For the text-containing cell, return its midpoint in [X, Y] coordinate format. 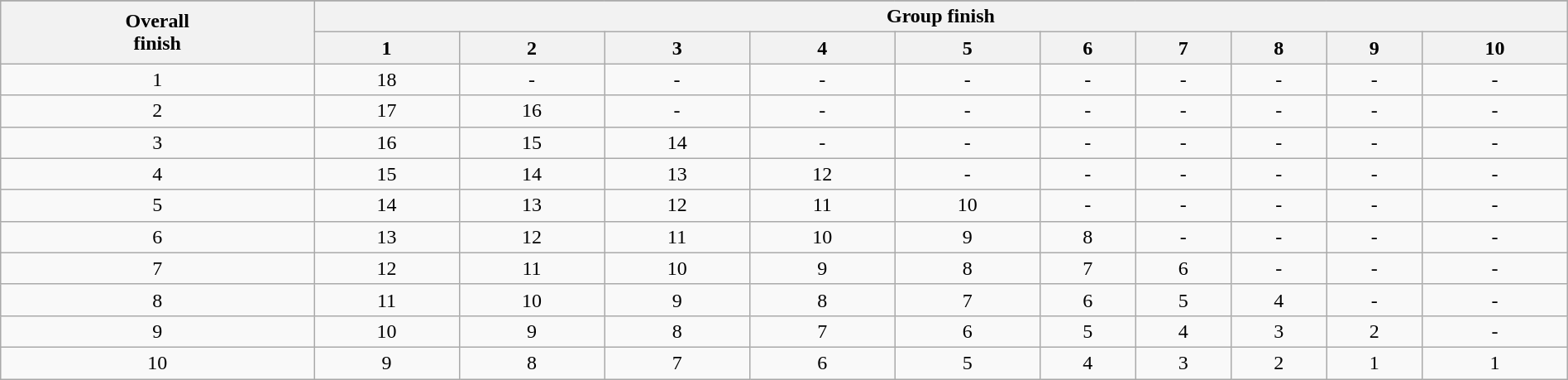
Group finish [941, 17]
17 [387, 111]
18 [387, 79]
Overallfinish [157, 32]
